Provide the [X, Y] coordinate of the cell's center where the given text is located.  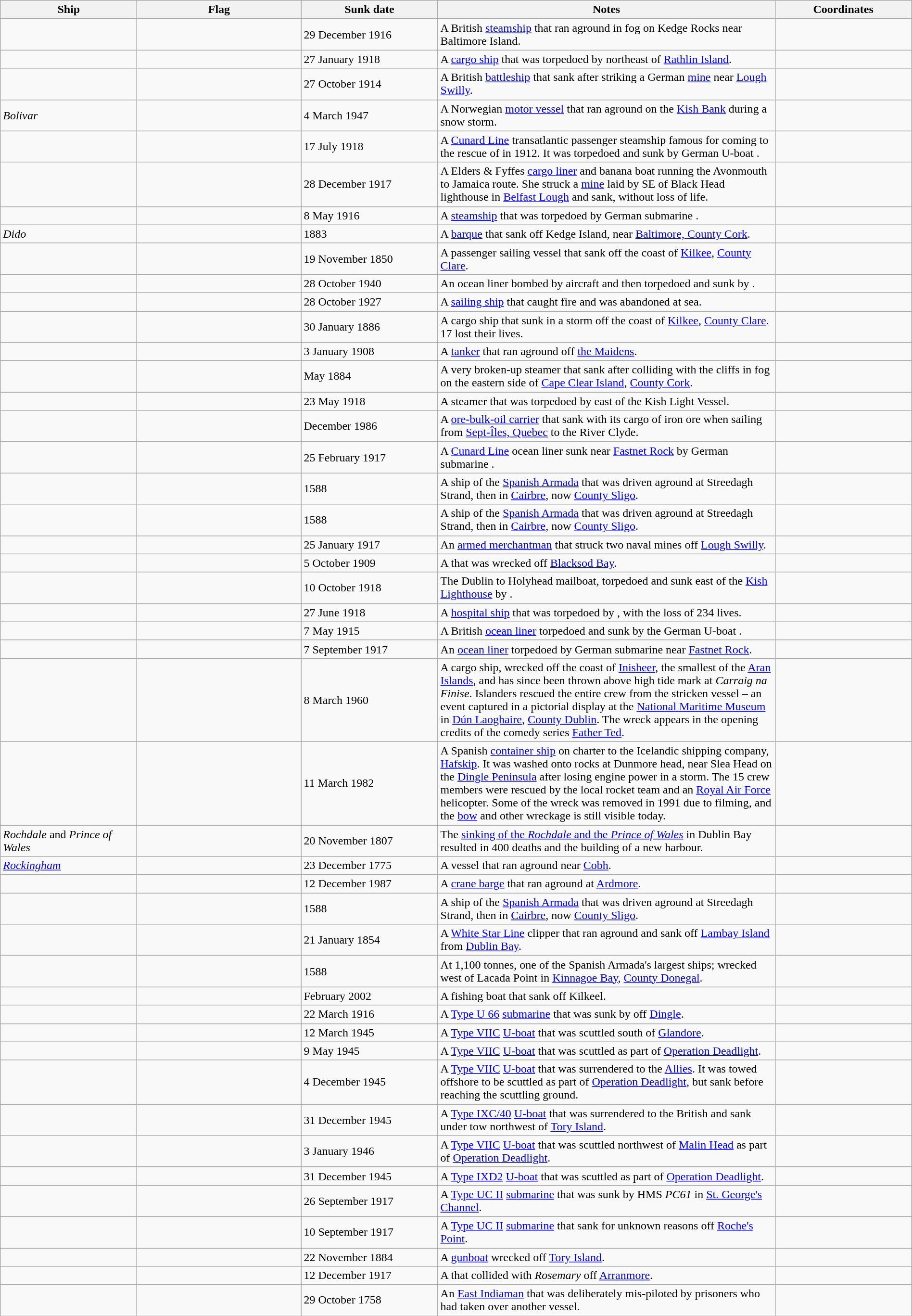
A steamer that was torpedoed by east of the Kish Light Vessel. [606, 401]
A Type U 66 submarine that was sunk by off Dingle. [606, 1014]
20 November 1807 [369, 840]
29 December 1916 [369, 35]
A crane barge that ran aground at Ardmore. [606, 884]
A Type UC II submarine that sank for unknown reasons off Roche's Point. [606, 1232]
A steamship that was torpedoed by German submarine . [606, 216]
A sailing ship that caught fire and was abandoned at sea. [606, 302]
28 October 1927 [369, 302]
A passenger sailing vessel that sank off the coast of Kilkee, County Clare. [606, 259]
A British battleship that sank after striking a German mine near Lough Swilly. [606, 84]
A Type IXC/40 U-boat that was surrendered to the British and sank under tow northwest of Tory Island. [606, 1120]
Coordinates [843, 10]
3 January 1946 [369, 1151]
An armed merchantman that struck two naval mines off Lough Swilly. [606, 545]
A British ocean liner torpedoed and sunk by the German U-boat . [606, 631]
An East Indiaman that was deliberately mis-piloted by prisoners who had taken over another vessel. [606, 1300]
25 February 1917 [369, 457]
A British steamship that ran aground in fog on Kedge Rocks near Baltimore Island. [606, 35]
A that collided with Rosemary off Arranmore. [606, 1276]
A Type VIIC U-boat that was scuttled as part of Operation Deadlight. [606, 1051]
A tanker that ran aground off the Maidens. [606, 352]
5 October 1909 [369, 563]
A Type VIIC U-boat that was scuttled northwest of Malin Head as part of Operation Deadlight. [606, 1151]
9 May 1945 [369, 1051]
11 March 1982 [369, 783]
A cargo ship that sunk in a storm off the coast of Kilkee, County Clare. 17 lost their lives. [606, 326]
8 March 1960 [369, 700]
A Cunard Line transatlantic passenger steamship famous for coming to the rescue of in 1912. It was torpedoed and sunk by German U-boat . [606, 146]
10 September 1917 [369, 1232]
A White Star Line clipper that ran aground and sank off Lambay Island from Dublin Bay. [606, 940]
A Norwegian motor vessel that ran aground on the Kish Bank during a snow storm. [606, 115]
10 October 1918 [369, 588]
A cargo ship that was torpedoed by northeast of Rathlin Island. [606, 59]
4 March 1947 [369, 115]
28 October 1940 [369, 283]
A gunboat wrecked off Tory Island. [606, 1257]
Dido [69, 234]
7 September 1917 [369, 649]
7 May 1915 [369, 631]
At 1,100 tonnes, one of the Spanish Armada's largest ships; wrecked west of Lacada Point in Kinnagoe Bay, County Donegal. [606, 971]
25 January 1917 [369, 545]
Sunk date [369, 10]
A ore-bulk-oil carrier that sank with its cargo of iron ore when sailing from Sept-Îles, Quebec to the River Clyde. [606, 426]
23 December 1775 [369, 866]
A very broken-up steamer that sank after colliding with the cliffs in fog on the eastern side of Cape Clear Island, County Cork. [606, 376]
17 July 1918 [369, 146]
27 October 1914 [369, 84]
A fishing boat that sank off Kilkeel. [606, 996]
Rockingham [69, 866]
8 May 1916 [369, 216]
12 March 1945 [369, 1033]
3 January 1908 [369, 352]
A Type IXD2 U-boat that was scuttled as part of Operation Deadlight. [606, 1176]
1883 [369, 234]
21 January 1854 [369, 940]
26 September 1917 [369, 1201]
22 November 1884 [369, 1257]
A Cunard Line ocean liner sunk near Fastnet Rock by German submarine . [606, 457]
May 1884 [369, 376]
30 January 1886 [369, 326]
A hospital ship that was torpedoed by , with the loss of 234 lives. [606, 613]
12 December 1987 [369, 884]
29 October 1758 [369, 1300]
The Dublin to Holyhead mailboat, torpedoed and sunk east of the Kish Lighthouse by . [606, 588]
A barque that sank off Kedge Island, near Baltimore, County Cork. [606, 234]
An ocean liner bombed by aircraft and then torpedoed and sunk by . [606, 283]
Flag [219, 10]
12 December 1917 [369, 1276]
4 December 1945 [369, 1082]
19 November 1850 [369, 259]
27 June 1918 [369, 613]
27 January 1918 [369, 59]
A Type VIIC U-boat that was scuttled south of Glandore. [606, 1033]
An ocean liner torpedoed by German submarine near Fastnet Rock. [606, 649]
23 May 1918 [369, 401]
Bolivar [69, 115]
Rochdale and Prince of Wales [69, 840]
A that was wrecked off Blacksod Bay. [606, 563]
28 December 1917 [369, 184]
February 2002 [369, 996]
Notes [606, 10]
The sinking of the Rochdale and the Prince of Wales in Dublin Bay resulted in 400 deaths and the building of a new harbour. [606, 840]
December 1986 [369, 426]
Ship [69, 10]
22 March 1916 [369, 1014]
A Type UC II submarine that was sunk by HMS PC61 in St. George's Channel. [606, 1201]
A vessel that ran aground near Cobh. [606, 866]
